Capture the cell that displays the provided text and extract its [X, Y] central coordinate. 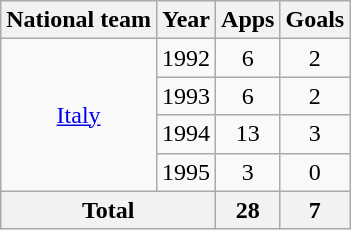
National team [79, 20]
Year [186, 20]
Apps [248, 20]
0 [315, 172]
Goals [315, 20]
Italy [79, 115]
1994 [186, 134]
Total [108, 210]
13 [248, 134]
28 [248, 210]
1993 [186, 96]
1995 [186, 172]
7 [315, 210]
1992 [186, 58]
